Provide the (X, Y) coordinate of the cell's center where the given text is located.  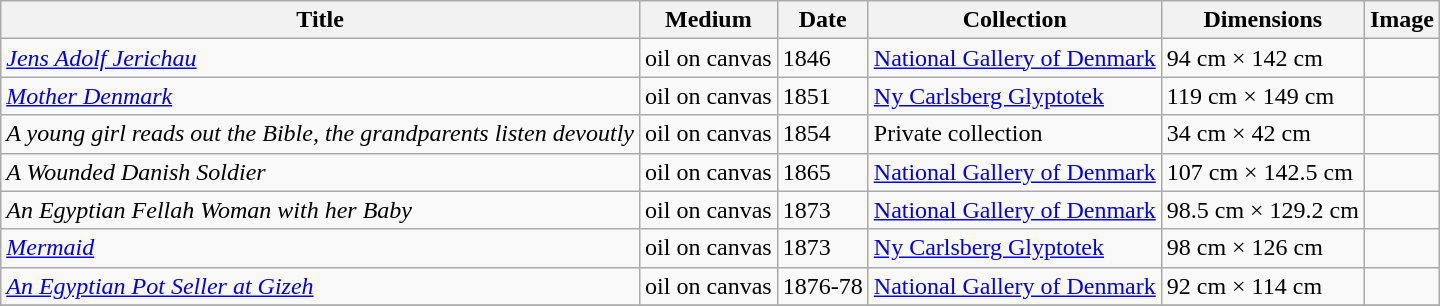
A Wounded Danish Soldier (320, 172)
Private collection (1014, 134)
Image (1402, 20)
1851 (822, 96)
Mother Denmark (320, 96)
Jens Adolf Jerichau (320, 58)
1876-78 (822, 286)
119 cm × 149 cm (1262, 96)
An Egyptian Pot Seller at Gizeh (320, 286)
92 cm × 114 cm (1262, 286)
98 cm × 126 cm (1262, 248)
98.5 cm × 129.2 cm (1262, 210)
Dimensions (1262, 20)
1846 (822, 58)
Title (320, 20)
An Egyptian Fellah Woman with her Baby (320, 210)
Date (822, 20)
1854 (822, 134)
Medium (709, 20)
107 cm × 142.5 cm (1262, 172)
34 cm × 42 cm (1262, 134)
Collection (1014, 20)
1865 (822, 172)
A young girl reads out the Bible, the grandparents listen devoutly (320, 134)
94 cm × 142 cm (1262, 58)
Mermaid (320, 248)
